From the cell containing the given text, extract its center point as [x, y] coordinate. 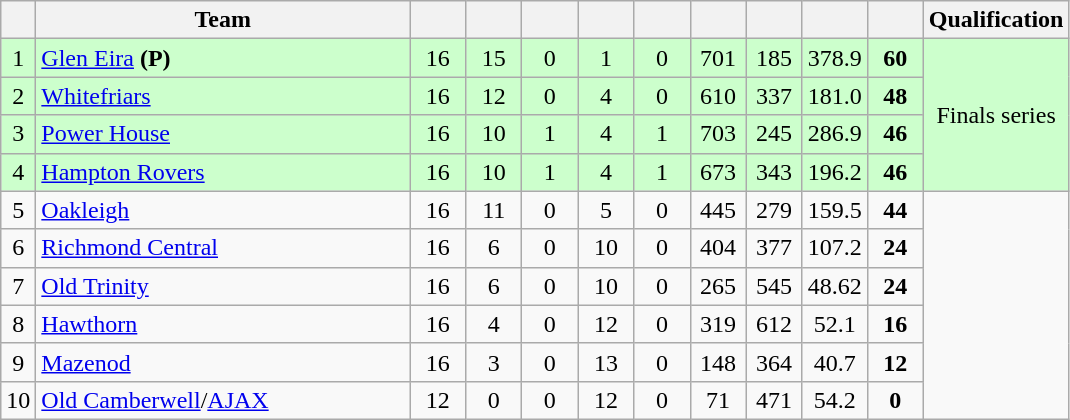
44 [895, 210]
319 [718, 324]
364 [774, 362]
8 [18, 324]
703 [718, 134]
Power House [223, 134]
71 [718, 400]
Old Camberwell/AJAX [223, 400]
9 [18, 362]
545 [774, 286]
337 [774, 96]
265 [718, 286]
7 [18, 286]
Whitefriars [223, 96]
286.9 [834, 134]
159.5 [834, 210]
Hampton Rovers [223, 172]
Richmond Central [223, 248]
445 [718, 210]
2 [18, 96]
404 [718, 248]
279 [774, 210]
196.2 [834, 172]
Oakleigh [223, 210]
48 [895, 96]
Team [223, 20]
Hawthorn [223, 324]
148 [718, 362]
Glen Eira (P) [223, 58]
15 [494, 58]
11 [494, 210]
185 [774, 58]
701 [718, 58]
181.0 [834, 96]
Old Trinity [223, 286]
Mazenod [223, 362]
Finals series [996, 115]
377 [774, 248]
Qualification [996, 20]
60 [895, 58]
343 [774, 172]
471 [774, 400]
107.2 [834, 248]
673 [718, 172]
54.2 [834, 400]
48.62 [834, 286]
13 [606, 362]
52.1 [834, 324]
610 [718, 96]
612 [774, 324]
245 [774, 134]
378.9 [834, 58]
40.7 [834, 362]
